Extract the [x, y] coordinate from the center of the cell holding the provided text.  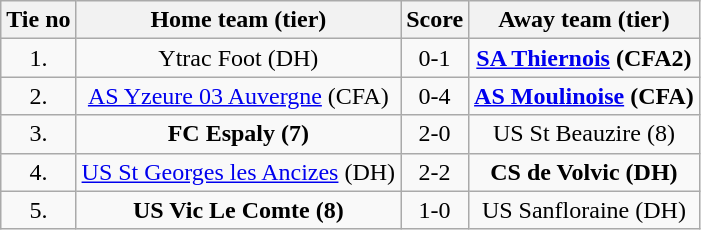
0-1 [435, 58]
Away team (tier) [584, 20]
Home team (tier) [238, 20]
5. [38, 210]
1. [38, 58]
US St Georges les Ancizes (DH) [238, 172]
3. [38, 134]
AS Moulinoise (CFA) [584, 96]
SA Thiernois (CFA2) [584, 58]
AS Yzeure 03 Auvergne (CFA) [238, 96]
US St Beauzire (8) [584, 134]
Score [435, 20]
FC Espaly (7) [238, 134]
CS de Volvic (DH) [584, 172]
1-0 [435, 210]
0-4 [435, 96]
US Sanfloraine (DH) [584, 210]
4. [38, 172]
2. [38, 96]
Tie no [38, 20]
US Vic Le Comte (8) [238, 210]
2-0 [435, 134]
2-2 [435, 172]
Ytrac Foot (DH) [238, 58]
